Provide the (x, y) coordinate of the cell's center where the given text is located.  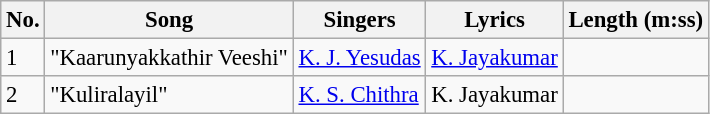
K. J. Yesudas (360, 58)
Length (m:ss) (636, 20)
1 (23, 58)
Song (169, 20)
2 (23, 95)
No. (23, 20)
"Kaarunyakkathir Veeshi" (169, 58)
"Kuliralayil" (169, 95)
Lyrics (494, 20)
Singers (360, 20)
K. S. Chithra (360, 95)
